Locate the cell with the specified text and output its [X, Y] center coordinate. 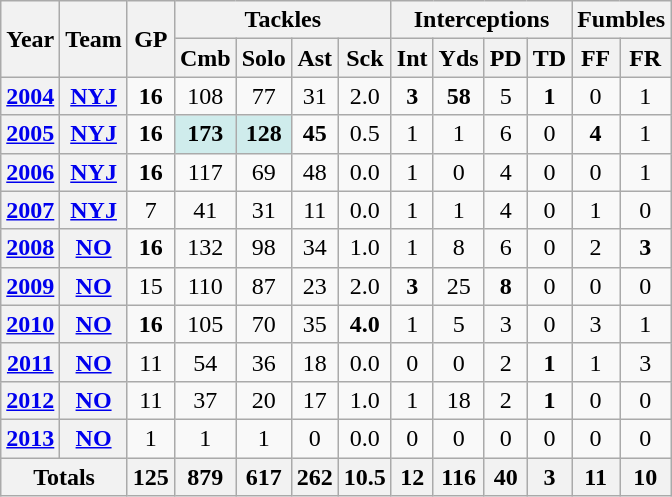
87 [264, 286]
70 [264, 324]
125 [150, 477]
77 [264, 96]
132 [205, 248]
879 [205, 477]
2012 [30, 400]
2009 [30, 286]
69 [264, 172]
34 [314, 248]
128 [264, 134]
2006 [30, 172]
15 [150, 286]
10.5 [364, 477]
Cmb [205, 58]
Fumbles [622, 20]
2005 [30, 134]
12 [412, 477]
617 [264, 477]
48 [314, 172]
173 [205, 134]
117 [205, 172]
PD [506, 58]
98 [264, 248]
262 [314, 477]
40 [506, 477]
23 [314, 286]
2004 [30, 96]
Solo [264, 58]
2010 [30, 324]
Totals [64, 477]
Year [30, 39]
Sck [364, 58]
54 [205, 362]
2011 [30, 362]
Yds [458, 58]
20 [264, 400]
37 [205, 400]
GP [150, 39]
2013 [30, 438]
108 [205, 96]
116 [458, 477]
FR [646, 58]
7 [150, 210]
110 [205, 286]
10 [646, 477]
41 [205, 210]
FF [596, 58]
17 [314, 400]
2008 [30, 248]
36 [264, 362]
Tackles [282, 20]
Ast [314, 58]
TD [549, 58]
45 [314, 134]
105 [205, 324]
0.5 [364, 134]
Interceptions [481, 20]
25 [458, 286]
58 [458, 96]
Team [94, 39]
Int [412, 58]
35 [314, 324]
4.0 [364, 324]
2007 [30, 210]
